Determine the [x, y] coordinate at the center of the cell enclosing the given text.  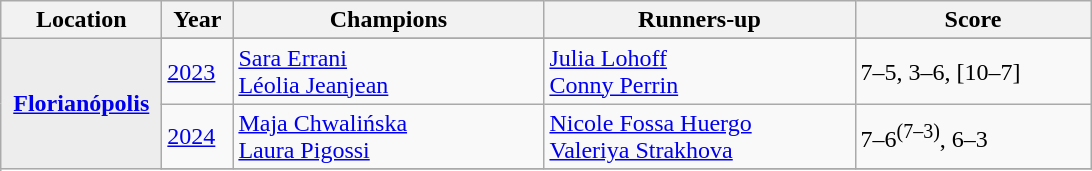
Julia Lohoff Conny Perrin [700, 72]
Sara Errani Léolia Jeanjean [388, 72]
Score [973, 20]
Runners-up [700, 20]
Nicole Fossa Huergo Valeriya Strakhova [700, 136]
2023 [198, 72]
7–6(7–3), 6–3 [973, 136]
Florianópolis [82, 104]
Maja Chwalińska Laura Pigossi [388, 136]
2024 [198, 136]
Location [82, 20]
Champions [388, 20]
7–5, 3–6, [10–7] [973, 72]
Year [198, 20]
